Provide the (X, Y) coordinate of the cell's center where the given text is located.  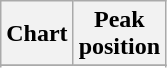
Chart (37, 34)
Peakposition (119, 34)
